For the text-containing cell, return its midpoint in [x, y] coordinate format. 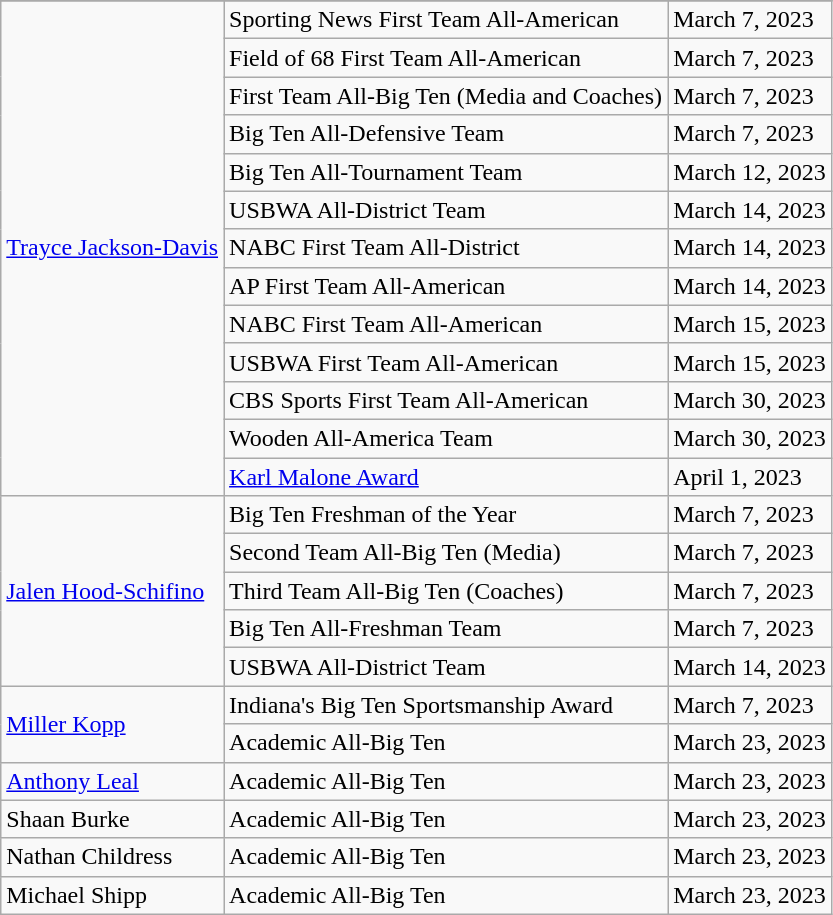
Jalen Hood-Schifino [112, 591]
Big Ten All-Freshman Team [446, 629]
First Team All-Big Ten (Media and Coaches) [446, 96]
AP First Team All-American [446, 286]
Indiana's Big Ten Sportsmanship Award [446, 705]
April 1, 2023 [750, 477]
Shaan Burke [112, 819]
Second Team All-Big Ten (Media) [446, 553]
Karl Malone Award [446, 477]
NABC First Team All-District [446, 248]
Anthony Leal [112, 781]
Big Ten Freshman of the Year [446, 515]
Miller Kopp [112, 724]
Big Ten All-Tournament Team [446, 172]
Sporting News First Team All-American [446, 20]
Nathan Childress [112, 857]
Third Team All-Big Ten (Coaches) [446, 591]
Trayce Jackson-Davis [112, 248]
Field of 68 First Team All-American [446, 58]
USBWA First Team All-American [446, 362]
CBS Sports First Team All-American [446, 400]
Michael Shipp [112, 895]
Big Ten All-Defensive Team [446, 134]
Wooden All-America Team [446, 438]
NABC First Team All-American [446, 324]
March 12, 2023 [750, 172]
